Find where the given text appears and provide that cell's center as (X, Y) coordinate. 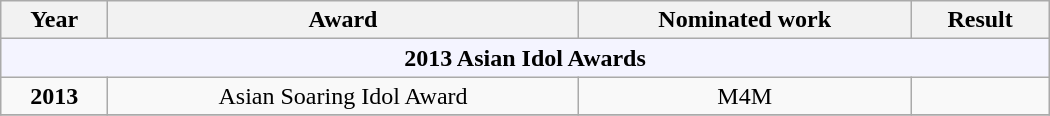
Nominated work (744, 20)
Asian Soaring Idol Award (344, 96)
Award (344, 20)
Result (980, 20)
2013 Asian Idol Awards (525, 58)
Year (54, 20)
M4M (744, 96)
2013 (54, 96)
